Pinpoint the cell where the given text exists, returning its [x, y] midpoint coordinate. 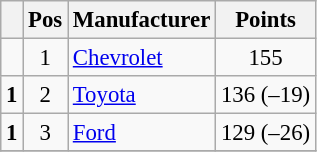
Manufacturer [142, 20]
Chevrolet [142, 58]
Points [266, 20]
129 (–26) [266, 133]
Toyota [142, 95]
Ford [142, 133]
136 (–19) [266, 95]
155 [266, 58]
2 [46, 95]
3 [46, 133]
Pos [46, 20]
